Detect which cell encompasses the target text, then output its (x, y) center coordinate. 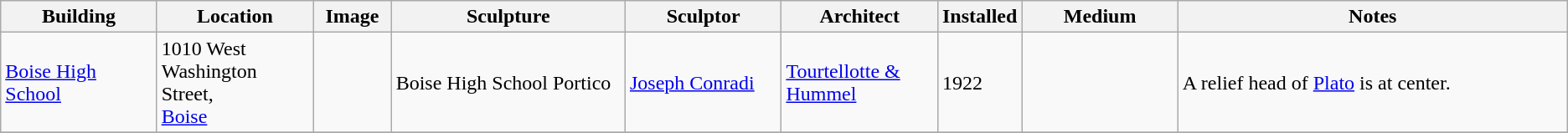
1010 West Washington Street,Boise (235, 82)
A relief head of Plato is at center. (1372, 82)
Joseph Conradi (703, 82)
Sculpture (508, 17)
1922 (979, 82)
Image (352, 17)
Notes (1372, 17)
Medium (1100, 17)
Boise High School Portico (508, 82)
Location (235, 17)
Installed (979, 17)
Architect (859, 17)
Boise High School (79, 82)
Tourtellotte & Hummel (859, 82)
Building (79, 17)
Sculptor (703, 17)
